Pinpoint the cell where the given text exists, returning its (x, y) midpoint coordinate. 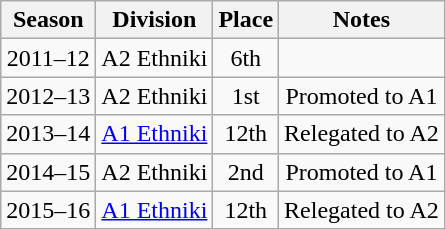
2nd (246, 172)
2011–12 (48, 58)
Division (154, 20)
6th (246, 58)
2015–16 (48, 210)
Season (48, 20)
Notes (362, 20)
Place (246, 20)
2014–15 (48, 172)
1st (246, 96)
2013–14 (48, 134)
2012–13 (48, 96)
